Pinpoint the cell where the given text exists, returning its [X, Y] midpoint coordinate. 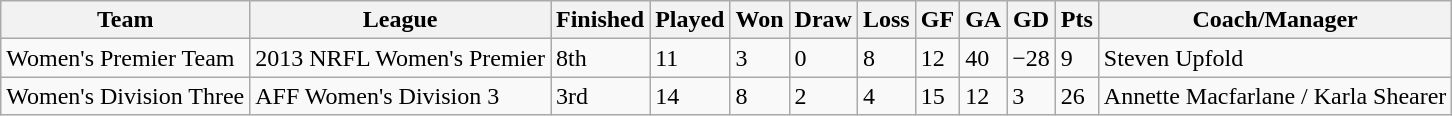
0 [823, 58]
Played [690, 20]
Annette Macfarlane / Karla Shearer [1275, 96]
Won [760, 20]
Women's Division Three [126, 96]
2013 NRFL Women's Premier [400, 58]
Team [126, 20]
Coach/Manager [1275, 20]
26 [1076, 96]
15 [937, 96]
−28 [1032, 58]
Draw [823, 20]
4 [886, 96]
AFF Women's Division 3 [400, 96]
Loss [886, 20]
11 [690, 58]
GF [937, 20]
Finished [600, 20]
14 [690, 96]
Steven Upfold [1275, 58]
Pts [1076, 20]
8th [600, 58]
9 [1076, 58]
2 [823, 96]
GD [1032, 20]
3rd [600, 96]
League [400, 20]
GA [984, 20]
40 [984, 58]
Women's Premier Team [126, 58]
